Identify which cell holds the provided text, then report its (x, y) central coordinate. 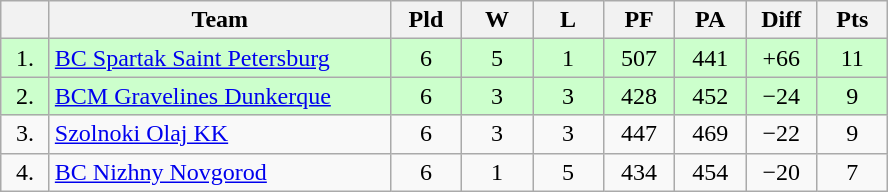
W (496, 20)
−24 (782, 96)
BCM Gravelines Dunkerque (220, 96)
447 (640, 134)
PA (710, 20)
L (568, 20)
11 (852, 58)
−20 (782, 172)
469 (710, 134)
428 (640, 96)
441 (710, 58)
Pld (426, 20)
434 (640, 172)
−22 (782, 134)
+66 (782, 58)
4. (26, 172)
3. (26, 134)
PF (640, 20)
Szolnoki Olaj KK (220, 134)
452 (710, 96)
BC Nizhny Novgorod (220, 172)
Diff (782, 20)
507 (640, 58)
1. (26, 58)
Pts (852, 20)
Team (220, 20)
BC Spartak Saint Petersburg (220, 58)
2. (26, 96)
7 (852, 172)
454 (710, 172)
